Output the (X, Y) coordinate of the center of the cell containing the given text.  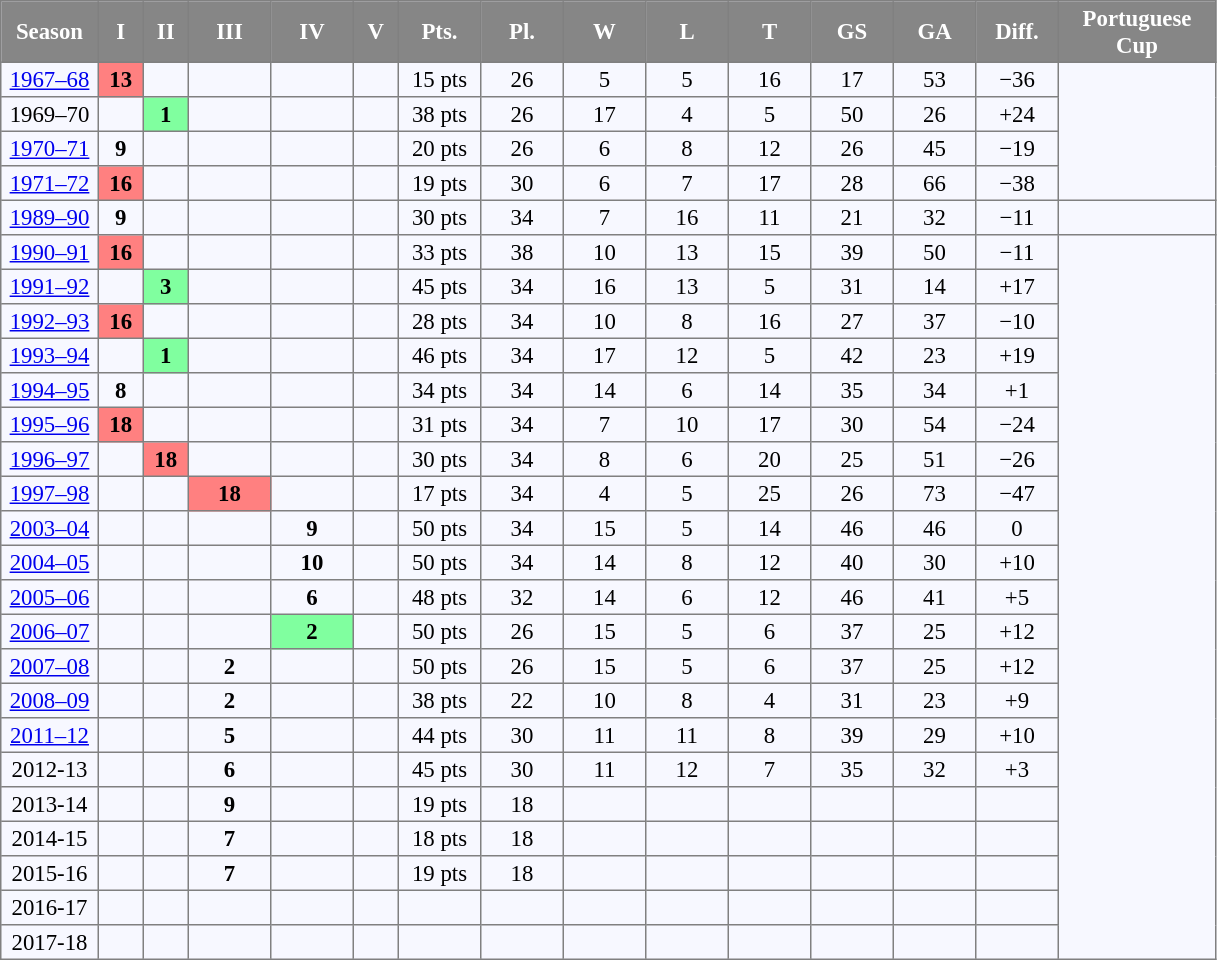
1971–72 (50, 183)
2016-17 (50, 907)
27 (852, 321)
+1 (1017, 390)
2006–07 (50, 631)
31 pts (439, 424)
2008–09 (50, 700)
2005–06 (50, 597)
1967–68 (50, 79)
+19 (1017, 355)
40 (852, 562)
2003–04 (50, 528)
66 (934, 183)
Diff. (1017, 32)
54 (934, 424)
1991–92 (50, 286)
0 (1017, 528)
20 pts (439, 148)
Pl. (522, 32)
1970–71 (50, 148)
T (769, 32)
34 pts (439, 390)
GS (852, 32)
−47 (1017, 493)
21 (852, 217)
1994–95 (50, 390)
2011–12 (50, 735)
1969–70 (50, 114)
1990–91 (50, 252)
22 (522, 700)
2004–05 (50, 562)
W (604, 32)
−38 (1017, 183)
45 (934, 148)
−19 (1017, 148)
1996–97 (50, 459)
18 pts (439, 838)
53 (934, 79)
IV (312, 32)
−10 (1017, 321)
V (376, 32)
29 (934, 735)
15 pts (439, 79)
+3 (1017, 769)
+17 (1017, 286)
1995–96 (50, 424)
2013-14 (50, 804)
+5 (1017, 597)
GA (934, 32)
2007–08 (50, 666)
1989–90 (50, 217)
−36 (1017, 79)
2012-13 (50, 769)
2015-16 (50, 873)
48 pts (439, 597)
1992–93 (50, 321)
+24 (1017, 114)
L (687, 32)
Season (50, 32)
2017-18 (50, 942)
28 (852, 183)
28 pts (439, 321)
1993–94 (50, 355)
51 (934, 459)
73 (934, 493)
17 pts (439, 493)
46 pts (439, 355)
33 pts (439, 252)
2014-15 (50, 838)
1997–98 (50, 493)
20 (769, 459)
III (229, 32)
II (166, 32)
−26 (1017, 459)
44 pts (439, 735)
38 (522, 252)
Portuguese Cup (1137, 32)
Pts. (439, 32)
41 (934, 597)
3 (166, 286)
+9 (1017, 700)
I (120, 32)
42 (852, 355)
−24 (1017, 424)
